Find where the given text appears and provide that cell's center as [X, Y] coordinate. 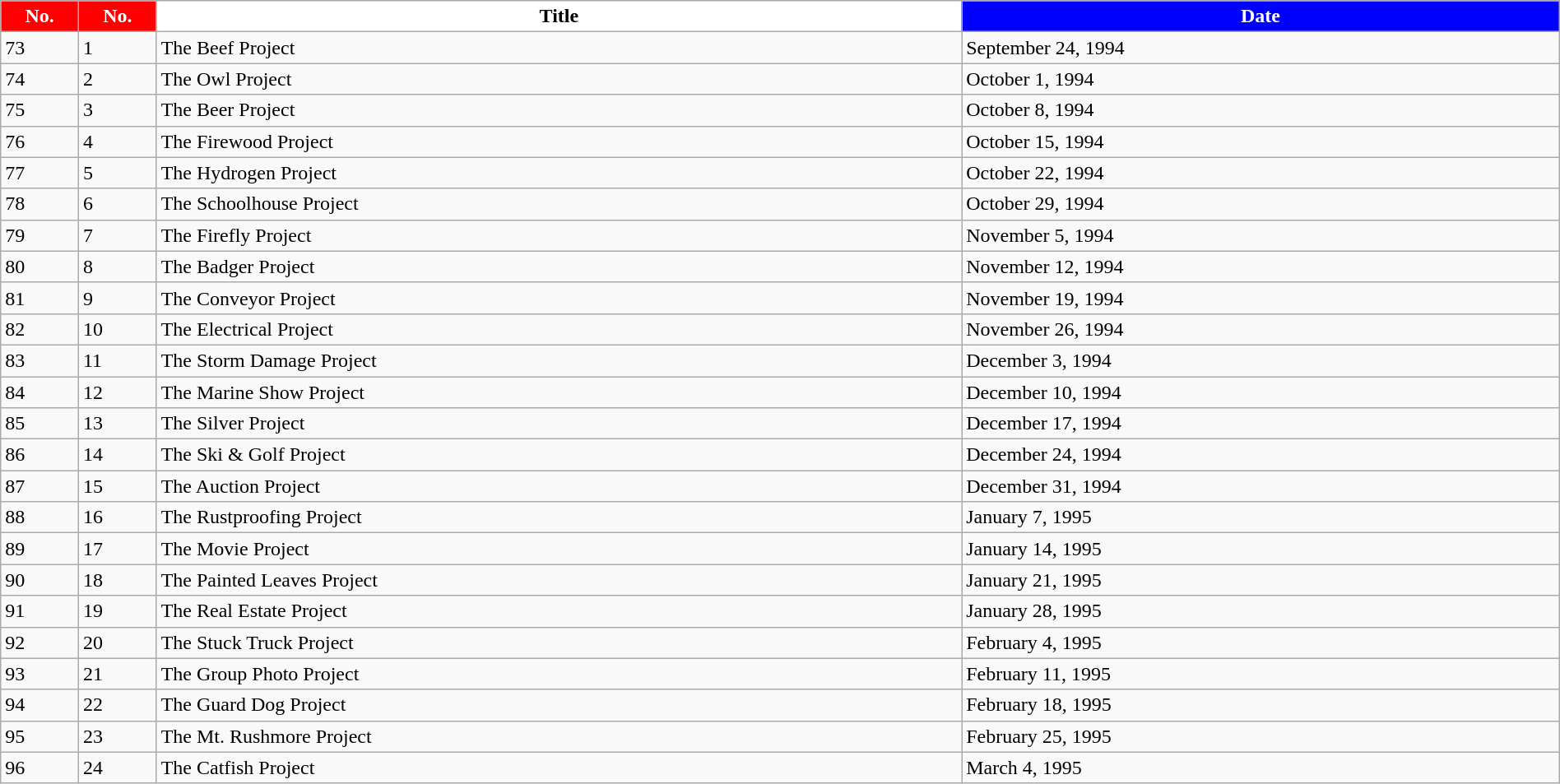
January 7, 1995 [1261, 517]
94 [39, 705]
75 [39, 110]
December 24, 1994 [1261, 455]
The Beef Project [559, 48]
The Painted Leaves Project [559, 580]
The Badger Project [559, 267]
November 12, 1994 [1261, 267]
12 [117, 392]
December 17, 1994 [1261, 424]
November 19, 1994 [1261, 298]
October 29, 1994 [1261, 204]
19 [117, 611]
13 [117, 424]
September 24, 1994 [1261, 48]
Date [1261, 16]
February 25, 1995 [1261, 736]
83 [39, 360]
January 21, 1995 [1261, 580]
10 [117, 329]
8 [117, 267]
88 [39, 517]
October 15, 1994 [1261, 141]
The Conveyor Project [559, 298]
The Hydrogen Project [559, 173]
The Marine Show Project [559, 392]
October 8, 1994 [1261, 110]
85 [39, 424]
77 [39, 173]
24 [117, 768]
November 26, 1994 [1261, 329]
22 [117, 705]
The Silver Project [559, 424]
November 5, 1994 [1261, 235]
December 3, 1994 [1261, 360]
90 [39, 580]
The Real Estate Project [559, 611]
74 [39, 79]
Title [559, 16]
The Group Photo Project [559, 674]
82 [39, 329]
80 [39, 267]
The Rustproofing Project [559, 517]
86 [39, 455]
February 18, 1995 [1261, 705]
21 [117, 674]
79 [39, 235]
93 [39, 674]
The Movie Project [559, 549]
1 [117, 48]
The Auction Project [559, 486]
15 [117, 486]
The Electrical Project [559, 329]
October 1, 1994 [1261, 79]
17 [117, 549]
The Owl Project [559, 79]
January 28, 1995 [1261, 611]
11 [117, 360]
The Firewood Project [559, 141]
81 [39, 298]
84 [39, 392]
4 [117, 141]
6 [117, 204]
5 [117, 173]
The Schoolhouse Project [559, 204]
7 [117, 235]
October 22, 1994 [1261, 173]
The Storm Damage Project [559, 360]
78 [39, 204]
89 [39, 549]
16 [117, 517]
96 [39, 768]
20 [117, 643]
91 [39, 611]
18 [117, 580]
9 [117, 298]
92 [39, 643]
December 10, 1994 [1261, 392]
February 4, 1995 [1261, 643]
The Mt. Rushmore Project [559, 736]
The Stuck Truck Project [559, 643]
76 [39, 141]
3 [117, 110]
95 [39, 736]
February 11, 1995 [1261, 674]
2 [117, 79]
December 31, 1994 [1261, 486]
23 [117, 736]
March 4, 1995 [1261, 768]
The Beer Project [559, 110]
The Guard Dog Project [559, 705]
January 14, 1995 [1261, 549]
87 [39, 486]
73 [39, 48]
14 [117, 455]
The Catfish Project [559, 768]
The Firefly Project [559, 235]
The Ski & Golf Project [559, 455]
